Find where the given text appears and provide that cell's center as [x, y] coordinate. 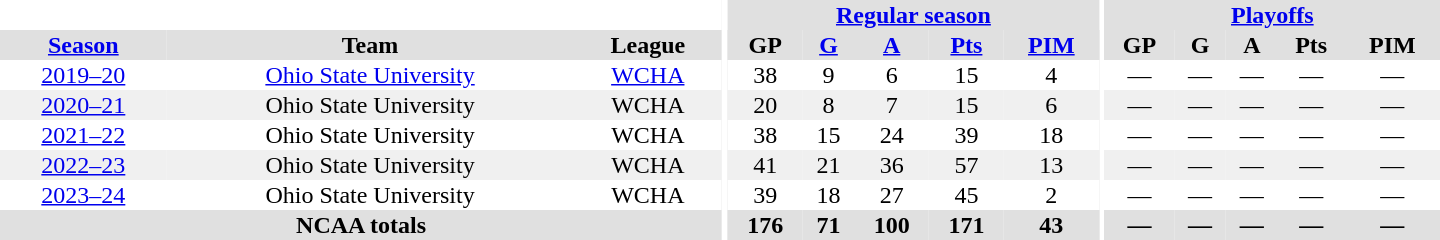
43 [1052, 225]
36 [892, 165]
4 [1052, 75]
2021–22 [84, 135]
Regular season [914, 15]
176 [766, 225]
2019–20 [84, 75]
8 [829, 105]
2020–21 [84, 105]
71 [829, 225]
Playoffs [1272, 15]
7 [892, 105]
13 [1052, 165]
27 [892, 195]
171 [966, 225]
Team [370, 45]
League [648, 45]
9 [829, 75]
2022–23 [84, 165]
100 [892, 225]
20 [766, 105]
24 [892, 135]
41 [766, 165]
2023–24 [84, 195]
2 [1052, 195]
NCAA totals [361, 225]
45 [966, 195]
21 [829, 165]
Season [84, 45]
57 [966, 165]
